Detect which cell encompasses the target text, then output its (x, y) center coordinate. 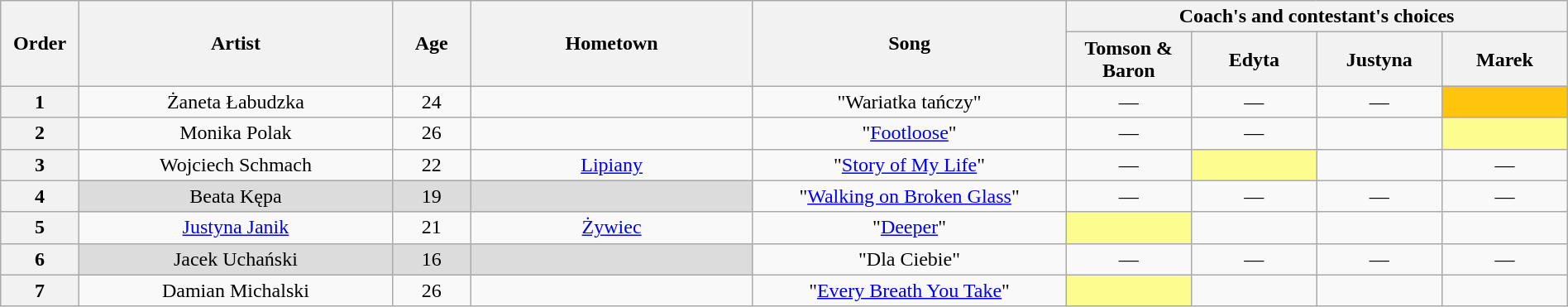
Justyna (1379, 60)
7 (40, 290)
3 (40, 165)
Jacek Uchański (235, 259)
"Story of My Life" (910, 165)
24 (432, 102)
"Every Breath You Take" (910, 290)
Wojciech Schmach (235, 165)
Damian Michalski (235, 290)
"Dla Ciebie" (910, 259)
"Wariatka tańczy" (910, 102)
"Deeper" (910, 228)
Tomson & Baron (1129, 60)
16 (432, 259)
4 (40, 196)
Edyta (1255, 60)
2 (40, 133)
Marek (1505, 60)
6 (40, 259)
Song (910, 43)
5 (40, 228)
Monika Polak (235, 133)
Hometown (612, 43)
Żywiec (612, 228)
Beata Kępa (235, 196)
Coach's and contestant's choices (1317, 17)
22 (432, 165)
1 (40, 102)
"Walking on Broken Glass" (910, 196)
Artist (235, 43)
Order (40, 43)
Age (432, 43)
Justyna Janik (235, 228)
Żaneta Łabudzka (235, 102)
21 (432, 228)
Lipiany (612, 165)
19 (432, 196)
"Footloose" (910, 133)
